Return the (x, y) coordinate for the center point of the cell that contains the specified text.  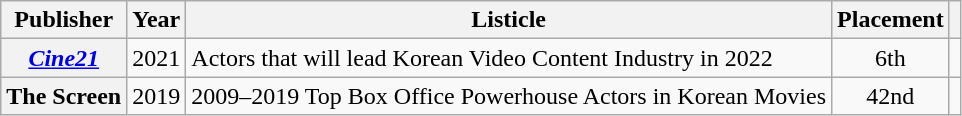
2019 (156, 96)
42nd (891, 96)
Placement (891, 20)
2021 (156, 58)
Publisher (64, 20)
Year (156, 20)
Cine21 (64, 58)
2009–2019 Top Box Office Powerhouse Actors in Korean Movies (509, 96)
6th (891, 58)
Listicle (509, 20)
Actors that will lead Korean Video Content Industry in 2022 (509, 58)
The Screen (64, 96)
